Extract the (X, Y) coordinate from the center of the cell holding the provided text.  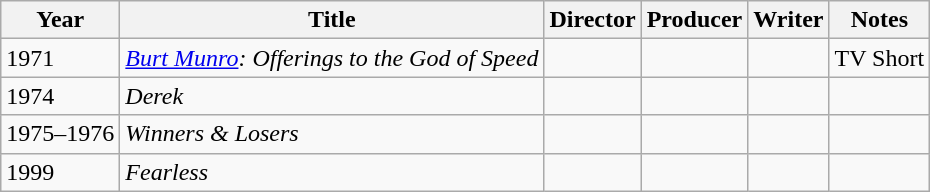
1999 (60, 172)
Notes (880, 20)
Producer (694, 20)
1971 (60, 58)
Director (592, 20)
Derek (332, 96)
Writer (788, 20)
1974 (60, 96)
TV Short (880, 58)
1975–1976 (60, 134)
Title (332, 20)
Winners & Losers (332, 134)
Fearless (332, 172)
Year (60, 20)
Burt Munro: Offerings to the God of Speed (332, 58)
